For the text-containing cell, return its midpoint in [X, Y] coordinate format. 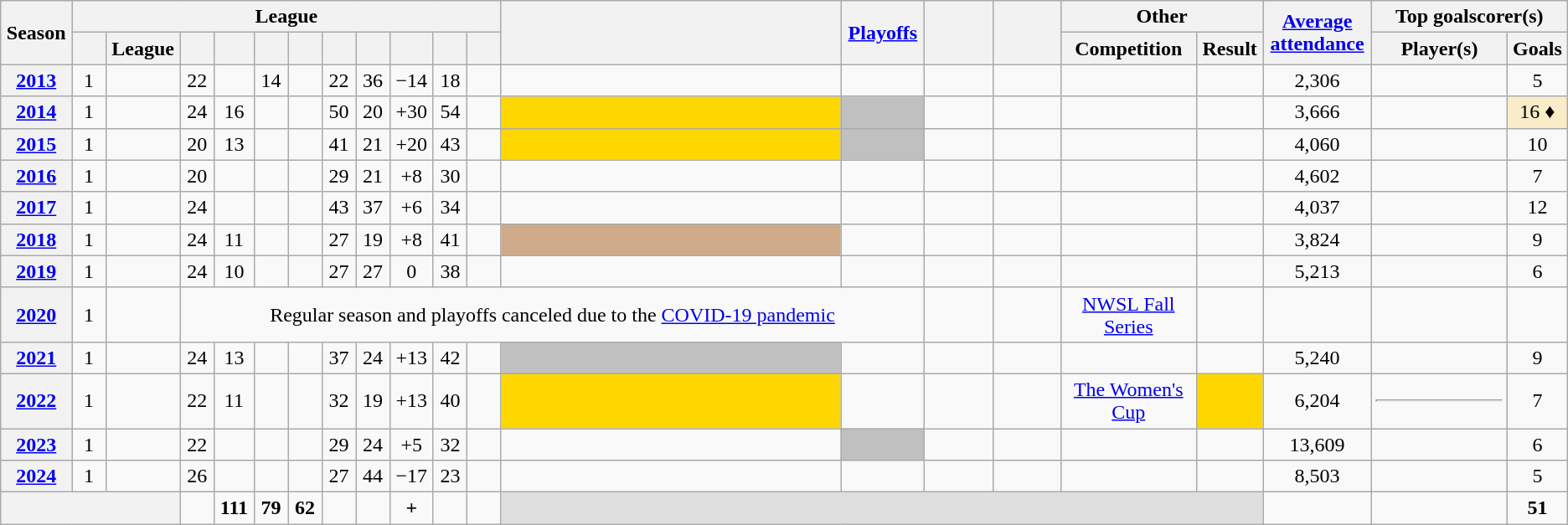
0 [411, 271]
4,060 [1317, 144]
2022 [37, 400]
2016 [37, 176]
−14 [411, 80]
23 [451, 476]
Player(s) [1439, 49]
2,306 [1317, 80]
79 [271, 508]
12 [1538, 208]
Goals [1538, 49]
8,503 [1317, 476]
4,037 [1317, 208]
2015 [37, 144]
+20 [411, 144]
2018 [37, 239]
111 [235, 508]
2019 [37, 271]
13,609 [1317, 445]
−17 [411, 476]
Playoffs [883, 33]
62 [305, 508]
6,204 [1317, 400]
Competition [1128, 49]
40 [451, 400]
Other [1162, 17]
18 [451, 80]
3,824 [1317, 239]
38 [451, 271]
Averageattendance [1317, 33]
Regular season and playoffs canceled due to the COVID-19 pandemic [553, 315]
2014 [37, 112]
44 [374, 476]
2023 [37, 445]
14 [271, 80]
+ [411, 508]
2017 [37, 208]
51 [1538, 508]
5,213 [1317, 271]
54 [451, 112]
42 [451, 358]
16 [235, 112]
50 [338, 112]
+5 [411, 445]
16 ♦ [1538, 112]
2013 [37, 80]
Top goalscorer(s) [1469, 17]
34 [451, 208]
NWSL Fall Series [1128, 315]
36 [374, 80]
2021 [37, 358]
3,666 [1317, 112]
+30 [411, 112]
Result [1230, 49]
2020 [37, 315]
5,240 [1317, 358]
2024 [37, 476]
26 [198, 476]
Season [37, 33]
+6 [411, 208]
The Women's Cup [1128, 400]
30 [451, 176]
4,602 [1317, 176]
